Return the (x, y) coordinate for the center point of the cell that contains the specified text.  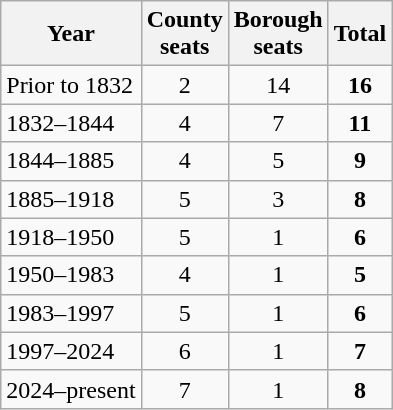
Total (360, 34)
1844–1885 (71, 161)
1997–2024 (71, 351)
1983–1997 (71, 313)
16 (360, 85)
2024–present (71, 389)
Countyseats (184, 34)
1885–1918 (71, 199)
Prior to 1832 (71, 85)
3 (278, 199)
2 (184, 85)
Year (71, 34)
1918–1950 (71, 237)
11 (360, 123)
14 (278, 85)
1832–1844 (71, 123)
1950–1983 (71, 275)
9 (360, 161)
Boroughseats (278, 34)
